Identify which cell holds the provided text, then report its [X, Y] central coordinate. 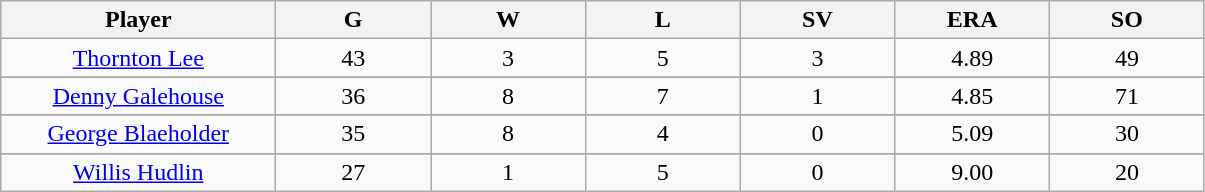
71 [1128, 96]
27 [354, 172]
49 [1128, 58]
Denny Galehouse [138, 96]
Thornton Lee [138, 58]
SO [1128, 20]
30 [1128, 134]
35 [354, 134]
G [354, 20]
Player [138, 20]
4.85 [972, 96]
20 [1128, 172]
36 [354, 96]
7 [662, 96]
George Blaeholder [138, 134]
43 [354, 58]
4.89 [972, 58]
Willis Hudlin [138, 172]
W [508, 20]
9.00 [972, 172]
SV [818, 20]
L [662, 20]
4 [662, 134]
5.09 [972, 134]
ERA [972, 20]
